Pinpoint the cell where the given text exists, returning its (x, y) midpoint coordinate. 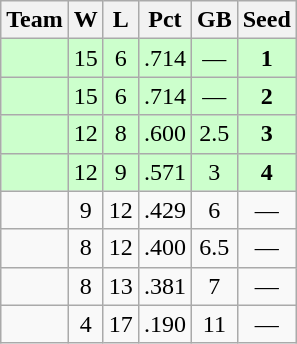
.571 (164, 172)
13 (120, 286)
Pct (164, 20)
.381 (164, 286)
Seed (266, 20)
.190 (164, 324)
L (120, 20)
2 (266, 96)
GB (214, 20)
.429 (164, 210)
11 (214, 324)
Team (35, 20)
7 (214, 286)
.600 (164, 134)
17 (120, 324)
1 (266, 58)
.400 (164, 248)
2.5 (214, 134)
6.5 (214, 248)
W (86, 20)
